Output the (X, Y) coordinate of the center of the cell containing the given text.  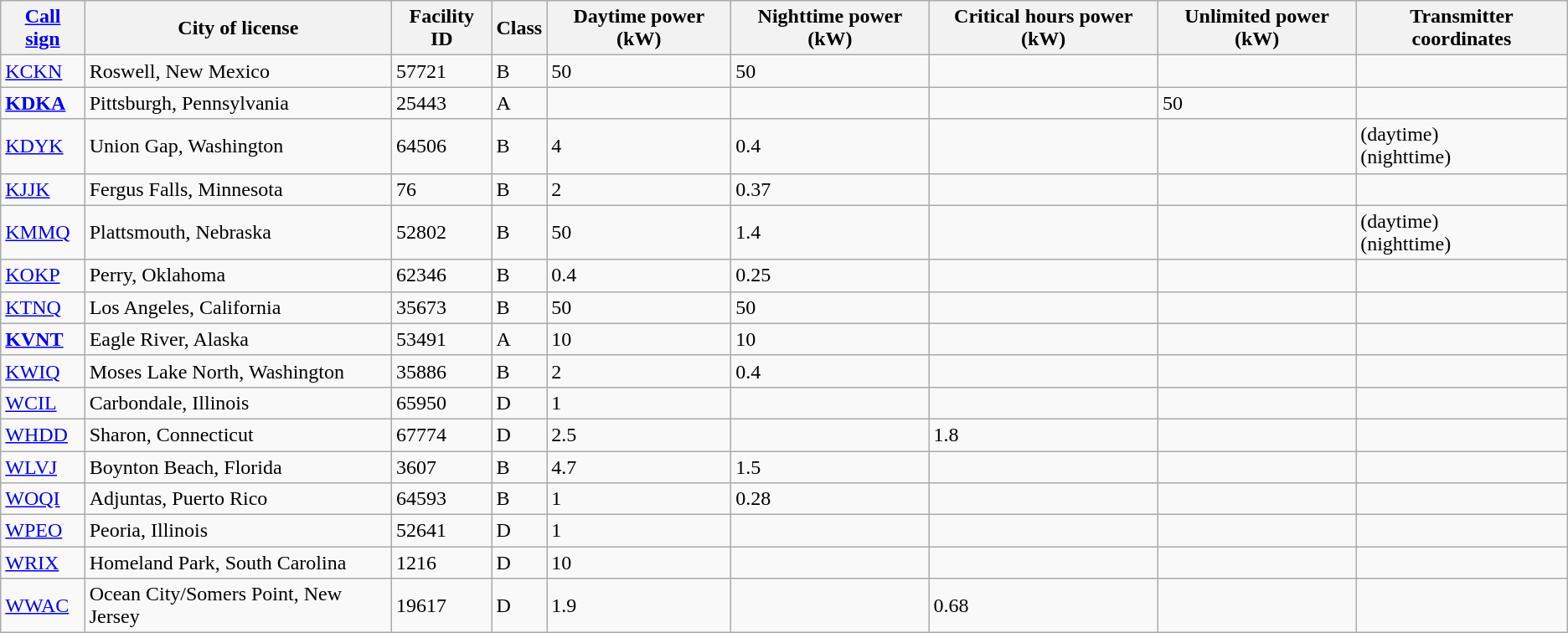
Pittsburgh, Pennsylvania (238, 103)
0.37 (830, 189)
Unlimited power (kW) (1256, 28)
25443 (442, 103)
65950 (442, 403)
Nighttime power (kW) (830, 28)
Call sign (43, 28)
Critical hours power (kW) (1044, 28)
53491 (442, 339)
0.25 (830, 275)
WLVJ (43, 466)
Adjuntas, Puerto Rico (238, 499)
57721 (442, 71)
Moses Lake North, Washington (238, 371)
Ocean City/Somers Point, New Jersey (238, 606)
64506 (442, 146)
Class (519, 28)
35673 (442, 307)
KTNQ (43, 307)
52641 (442, 531)
KMMQ (43, 233)
19617 (442, 606)
Peoria, Illinois (238, 531)
KDYK (43, 146)
2.5 (639, 435)
64593 (442, 499)
Roswell, New Mexico (238, 71)
City of license (238, 28)
0.28 (830, 499)
WPEO (43, 531)
Transmitter coordinates (1462, 28)
35886 (442, 371)
KWIQ (43, 371)
52802 (442, 233)
Carbondale, Illinois (238, 403)
Perry, Oklahoma (238, 275)
WOQI (43, 499)
Eagle River, Alaska (238, 339)
0.68 (1044, 606)
Facility ID (442, 28)
Union Gap, Washington (238, 146)
4 (639, 146)
WWAC (43, 606)
KDKA (43, 103)
3607 (442, 466)
Plattsmouth, Nebraska (238, 233)
Fergus Falls, Minnesota (238, 189)
Boynton Beach, Florida (238, 466)
KVNT (43, 339)
Homeland Park, South Carolina (238, 563)
WRIX (43, 563)
1.4 (830, 233)
Daytime power (kW) (639, 28)
Sharon, Connecticut (238, 435)
KOKP (43, 275)
KCKN (43, 71)
67774 (442, 435)
1216 (442, 563)
Los Angeles, California (238, 307)
4.7 (639, 466)
WCIL (43, 403)
WHDD (43, 435)
1.8 (1044, 435)
1.9 (639, 606)
1.5 (830, 466)
KJJK (43, 189)
62346 (442, 275)
76 (442, 189)
